Determine the [X, Y] coordinate at the center of the cell enclosing the given text.  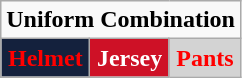
Uniform Combination [121, 20]
Helmet [46, 58]
Pants [204, 58]
Jersey [130, 58]
